Return the [x, y] coordinate for the center point of the cell that contains the specified text.  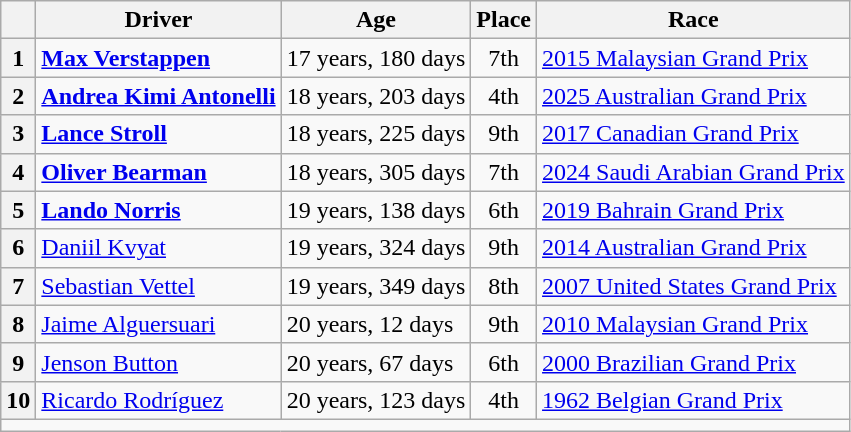
19 years, 138 days [376, 210]
2007 United States Grand Prix [694, 286]
Sebastian Vettel [158, 286]
2 [18, 96]
8th [504, 286]
Driver [158, 20]
6 [18, 248]
5 [18, 210]
8 [18, 324]
Jaime Alguersuari [158, 324]
18 years, 203 days [376, 96]
4 [18, 172]
10 [18, 400]
2000 Brazilian Grand Prix [694, 362]
3 [18, 134]
Daniil Kvyat [158, 248]
18 years, 225 days [376, 134]
2024 Saudi Arabian Grand Prix [694, 172]
2014 Australian Grand Prix [694, 248]
20 years, 67 days [376, 362]
Andrea Kimi Antonelli [158, 96]
2025 Australian Grand Prix [694, 96]
20 years, 12 days [376, 324]
2010 Malaysian Grand Prix [694, 324]
17 years, 180 days [376, 58]
Place [504, 20]
Ricardo Rodríguez [158, 400]
1962 Belgian Grand Prix [694, 400]
Lando Norris [158, 210]
19 years, 349 days [376, 286]
2019 Bahrain Grand Prix [694, 210]
19 years, 324 days [376, 248]
Race [694, 20]
7 [18, 286]
18 years, 305 days [376, 172]
Max Verstappen [158, 58]
9 [18, 362]
Jenson Button [158, 362]
Oliver Bearman [158, 172]
Lance Stroll [158, 134]
Age [376, 20]
2017 Canadian Grand Prix [694, 134]
1 [18, 58]
2015 Malaysian Grand Prix [694, 58]
20 years, 123 days [376, 400]
